Locate the cell with the specified text and output its [X, Y] center coordinate. 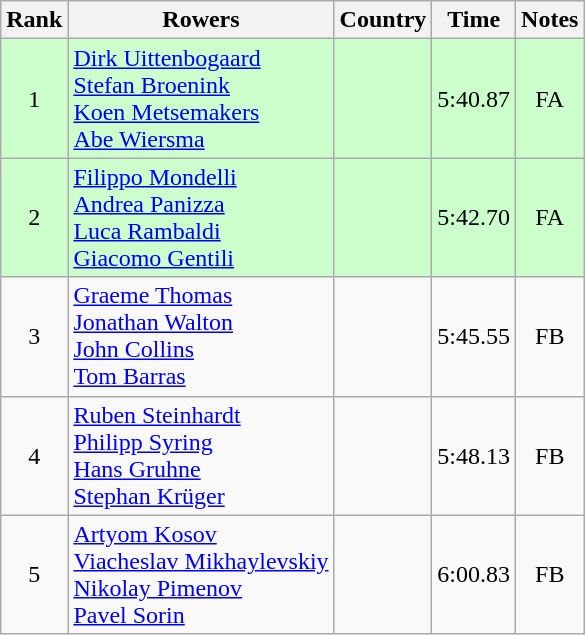
Notes [550, 20]
Artyom KosovViacheslav MikhaylevskiyNikolay PimenovPavel Sorin [201, 574]
Rowers [201, 20]
5:48.13 [474, 456]
Filippo MondelliAndrea PanizzaLuca RambaldiGiacomo Gentili [201, 218]
2 [34, 218]
Country [383, 20]
5:45.55 [474, 336]
4 [34, 456]
Time [474, 20]
Graeme ThomasJonathan WaltonJohn CollinsTom Barras [201, 336]
Ruben SteinhardtPhilipp SyringHans GruhneStephan Krüger [201, 456]
6:00.83 [474, 574]
5:42.70 [474, 218]
Dirk UittenbogaardStefan BroeninkKoen MetsemakersAbe Wiersma [201, 98]
5:40.87 [474, 98]
3 [34, 336]
5 [34, 574]
1 [34, 98]
Rank [34, 20]
